From the cell containing the given text, extract its center point as (x, y) coordinate. 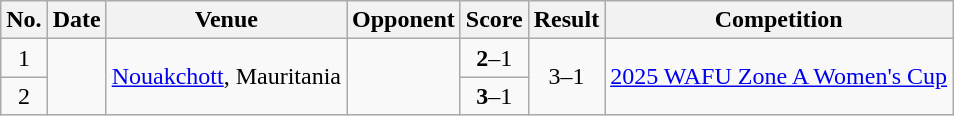
Score (494, 20)
2–1 (494, 58)
2025 WAFU Zone A Women's Cup (779, 77)
Nouakchott, Mauritania (226, 77)
2 (24, 96)
Opponent (404, 20)
Competition (779, 20)
Venue (226, 20)
Result (566, 20)
1 (24, 58)
No. (24, 20)
Date (76, 20)
